Determine the [X, Y] coordinate at the center of the cell enclosing the given text.  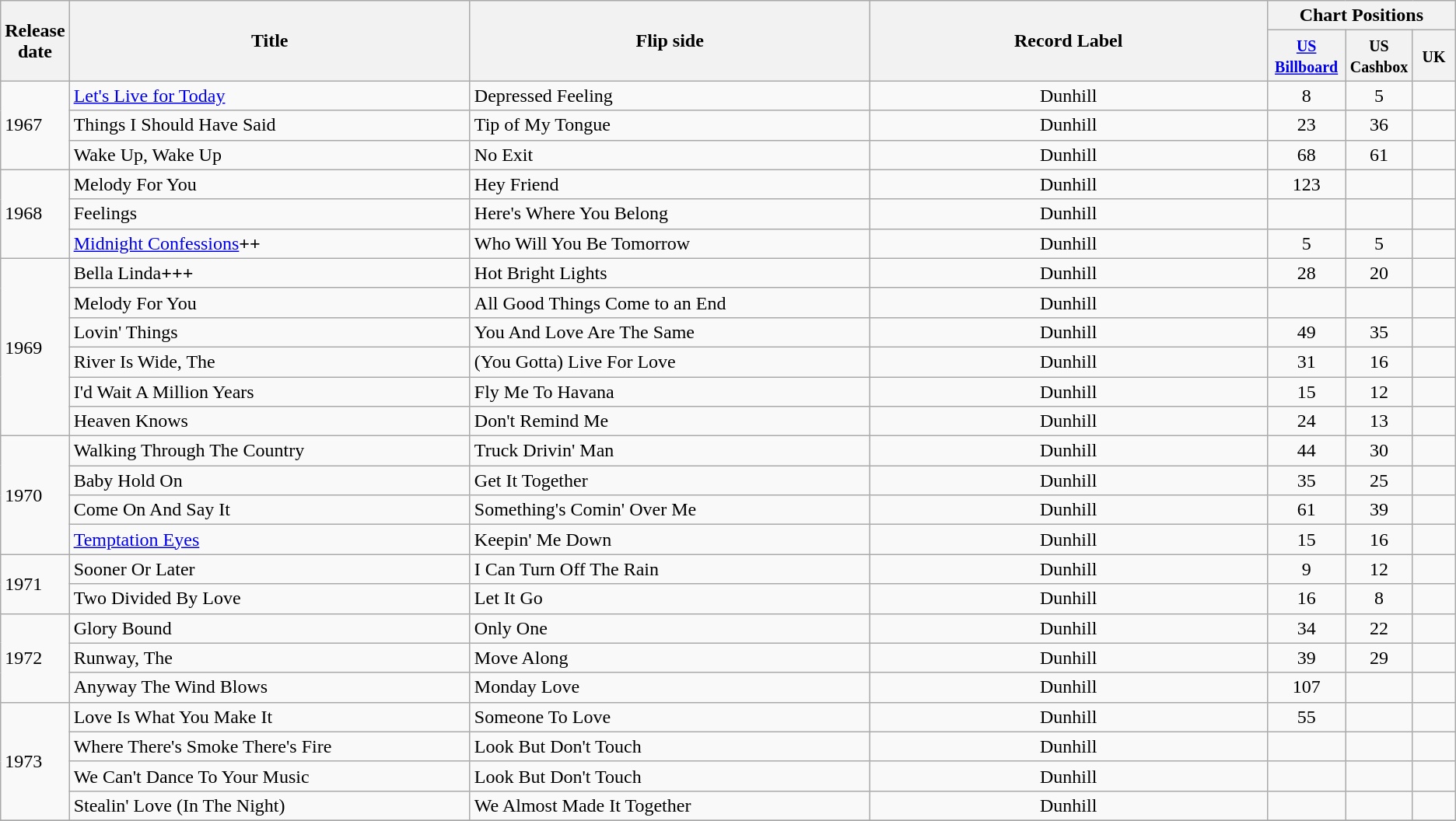
Title [269, 40]
Stealin' Love (In The Night) [269, 805]
We Can't Dance To Your Music [269, 776]
Tip of My Tongue [670, 125]
29 [1379, 658]
All Good Things Come to an End [670, 302]
Fly Me To Havana [670, 391]
Chart Positions [1361, 16]
(You Gotta) Live For Love [670, 362]
24 [1307, 421]
Hey Friend [670, 184]
Two Divided By Love [269, 599]
Walking Through The Country [269, 451]
Feelings [269, 214]
Here's Where You Belong [670, 214]
US Billboard [1307, 56]
22 [1379, 628]
28 [1307, 273]
Flip side [670, 40]
1971 [35, 584]
Hot Bright Lights [670, 273]
Let's Live for Today [269, 96]
Move Along [670, 658]
1970 [35, 495]
I Can Turn Off The Rain [670, 569]
Release date [35, 40]
107 [1307, 687]
Heaven Knows [269, 421]
Sooner Or Later [269, 569]
Only One [670, 628]
Glory Bound [269, 628]
Come On And Say It [269, 510]
UK [1434, 56]
US Cashbox [1379, 56]
Baby Hold On [269, 480]
Where There's Smoke There's Fire [269, 746]
Keepin' Me Down [670, 540]
1968 [35, 214]
1973 [35, 761]
Someone To Love [670, 717]
Don't Remind Me [670, 421]
55 [1307, 717]
1967 [35, 125]
Midnight Confessions++ [269, 243]
13 [1379, 421]
36 [1379, 125]
Truck Drivin' Man [670, 451]
Love Is What You Make It [269, 717]
Who Will You Be Tomorrow [670, 243]
31 [1307, 362]
Wake Up, Wake Up [269, 155]
River Is Wide, The [269, 362]
Things I Should Have Said [269, 125]
30 [1379, 451]
23 [1307, 125]
Runway, The [269, 658]
1969 [35, 347]
You And Love Are The Same [670, 332]
No Exit [670, 155]
Let It Go [670, 599]
Depressed Feeling [670, 96]
1972 [35, 658]
123 [1307, 184]
Lovin' Things [269, 332]
49 [1307, 332]
Record Label [1069, 40]
Monday Love [670, 687]
I'd Wait A Million Years [269, 391]
Something's Comin' Over Me [670, 510]
25 [1379, 480]
We Almost Made It Together [670, 805]
Anyway The Wind Blows [269, 687]
20 [1379, 273]
Temptation Eyes [269, 540]
68 [1307, 155]
Bella Linda+++ [269, 273]
44 [1307, 451]
Get It Together [670, 480]
9 [1307, 569]
34 [1307, 628]
